Identify which cell holds the provided text, then report its (X, Y) central coordinate. 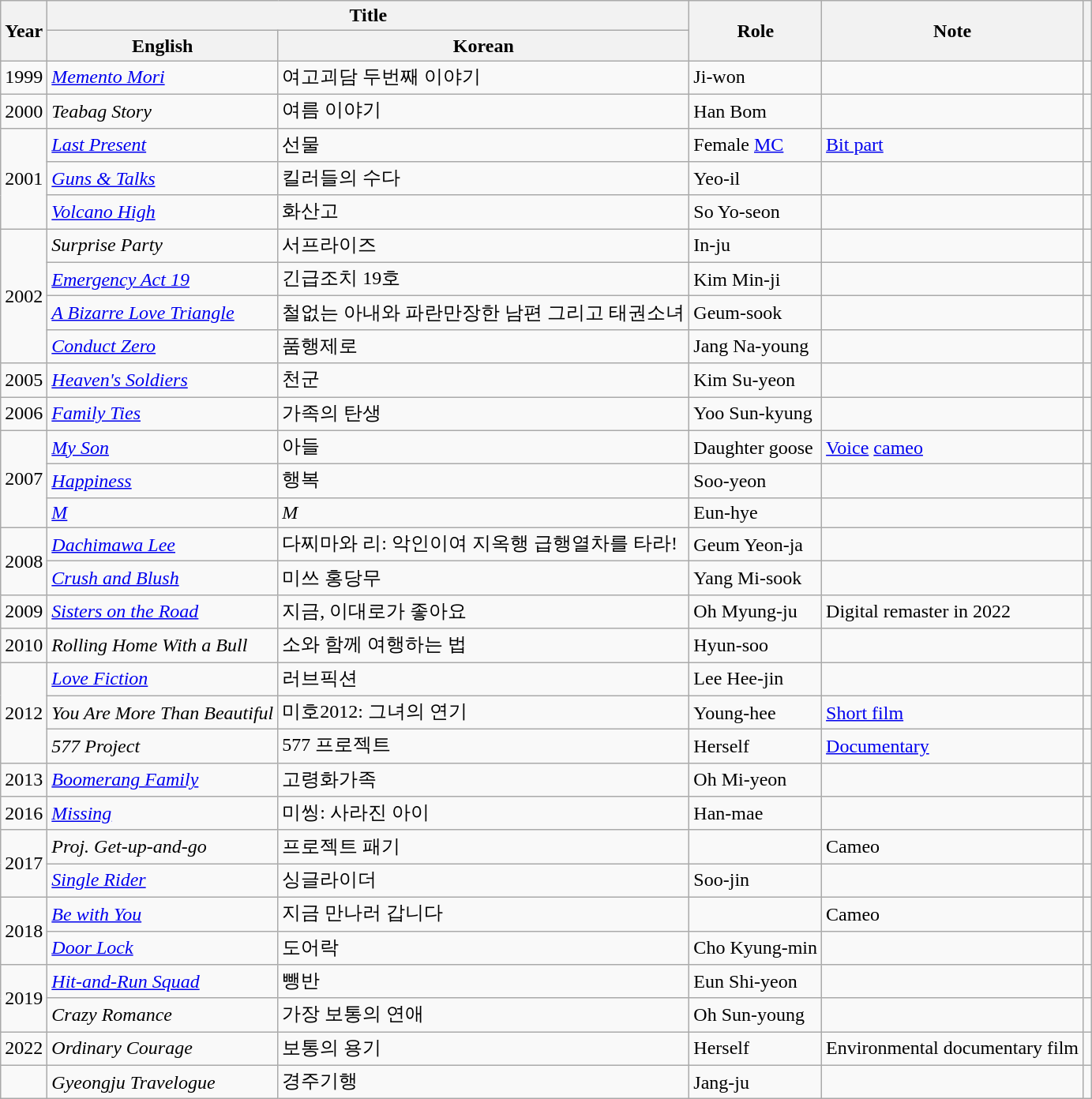
Boomerang Family (163, 780)
Love Fiction (163, 679)
서프라이즈 (483, 246)
Title (368, 16)
Heaven's Soldiers (163, 381)
지금 만나러 갑니다 (483, 914)
Jang Na-young (756, 346)
Last Present (163, 145)
철없는 아내와 파란만장한 남편 그리고 태권소녀 (483, 313)
Guns & Talks (163, 178)
Memento Mori (163, 77)
화산고 (483, 212)
Han-mae (756, 813)
Eun-hye (756, 512)
In-ju (756, 246)
Documentary (952, 747)
지금, 이대로가 좋아요 (483, 611)
싱글라이더 (483, 881)
긴급조치 19호 (483, 279)
Soo-yeon (756, 482)
아들 (483, 447)
2022 (24, 1048)
보통의 용기 (483, 1048)
Digital remaster in 2022 (952, 611)
Jang-ju (756, 1082)
품행제로 (483, 346)
Bit part (952, 145)
미씽: 사라진 아이 (483, 813)
Yeo-il (756, 178)
러브픽션 (483, 679)
경주기행 (483, 1082)
2018 (24, 930)
Note (952, 31)
Soo-jin (756, 881)
Yang Mi-sook (756, 578)
도어락 (483, 947)
미호2012: 그녀의 연기 (483, 712)
Be with You (163, 914)
Crush and Blush (163, 578)
Dachimawa Lee (163, 545)
577 프로젝트 (483, 747)
Teabag Story (163, 111)
여름 이야기 (483, 111)
행복 (483, 482)
2005 (24, 381)
Lee Hee-jin (756, 679)
미쓰 홍당무 (483, 578)
Korean (483, 46)
Geum-sook (756, 313)
2002 (24, 296)
Han Bom (756, 111)
2013 (24, 780)
다찌마와 리: 악인이여 지옥행 급행열차를 타라! (483, 545)
Family Ties (163, 414)
577 Project (163, 747)
킬러들의 수다 (483, 178)
Happiness (163, 482)
2000 (24, 111)
2012 (24, 712)
Hyun-soo (756, 646)
Eun Shi-yeon (756, 982)
Missing (163, 813)
Ordinary Courage (163, 1048)
Crazy Romance (163, 1015)
So Yo-seon (756, 212)
Surprise Party (163, 246)
여고괴담 두번째 이야기 (483, 77)
1999 (24, 77)
Oh Mi-yeon (756, 780)
2019 (24, 998)
2017 (24, 864)
Gyeongju Travelogue (163, 1082)
Environmental documentary film (952, 1048)
Voice cameo (952, 447)
Role (756, 31)
Volcano High (163, 212)
가장 보통의 연애 (483, 1015)
Year (24, 31)
선물 (483, 145)
Emergency Act 19 (163, 279)
Hit-and-Run Squad (163, 982)
프로젝트 패기 (483, 846)
Kim Su-yeon (756, 381)
Daughter goose (756, 447)
Conduct Zero (163, 346)
2001 (24, 178)
Ji-won (756, 77)
고령화가족 (483, 780)
2016 (24, 813)
천군 (483, 381)
가족의 탄생 (483, 414)
Short film (952, 712)
Oh Sun-young (756, 1015)
Young-hee (756, 712)
Geum Yeon-ja (756, 545)
You Are More Than Beautiful (163, 712)
Female MC (756, 145)
Rolling Home With a Bull (163, 646)
A Bizarre Love Triangle (163, 313)
My Son (163, 447)
소와 함께 여행하는 법 (483, 646)
Oh Myung-ju (756, 611)
Kim Min-ji (756, 279)
Proj. Get-up-and-go (163, 846)
Sisters on the Road (163, 611)
2007 (24, 478)
Yoo Sun-kyung (756, 414)
2006 (24, 414)
Cho Kyung-min (756, 947)
2009 (24, 611)
English (163, 46)
뺑반 (483, 982)
2010 (24, 646)
Door Lock (163, 947)
Single Rider (163, 881)
2008 (24, 561)
